Extract the [x, y] coordinate from the center of the cell holding the provided text.  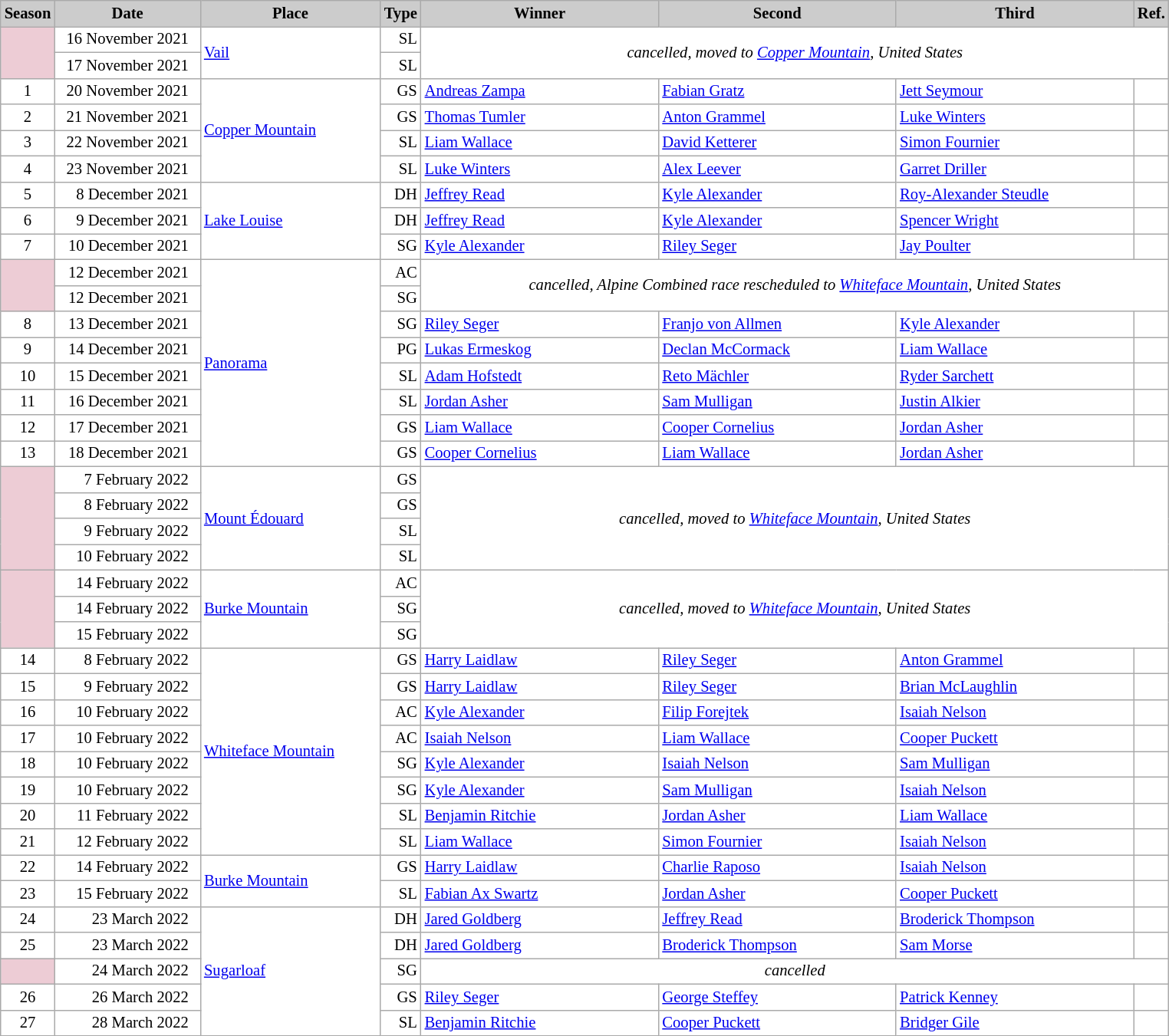
7 February 2022 [127, 479]
9 December 2021 [127, 220]
13 December 2021 [127, 324]
4 [28, 169]
6 [28, 220]
Date [127, 13]
Fabian Gratz [777, 91]
1 [28, 91]
24 March 2022 [127, 971]
Garret Driller [1015, 169]
Adam Hofstedt [540, 376]
15 December 2021 [127, 376]
Reto Mächler [777, 376]
cancelled, moved to Copper Mountain, United States [795, 52]
17 [28, 738]
Franjo von Allmen [777, 324]
3 [28, 143]
2 [28, 117]
16 [28, 712]
20 November 2021 [127, 91]
Andreas Zampa [540, 91]
13 [28, 453]
28 March 2022 [127, 1023]
Brian McLaughlin [1015, 686]
20 [28, 816]
24 [28, 919]
23 [28, 893]
18 December 2021 [127, 453]
Second [777, 13]
Justin Alkier [1015, 402]
Panorama [290, 363]
19 [28, 790]
15 [28, 686]
Season [28, 13]
27 [28, 1023]
Place [290, 13]
8 December 2021 [127, 195]
Type [400, 13]
21 [28, 841]
Declan McCormack [777, 350]
Mount Édouard [290, 518]
16 December 2021 [127, 402]
17 November 2021 [127, 65]
7 [28, 246]
9 [28, 350]
Roy-Alexander Steudle [1015, 195]
Bridger Gile [1015, 1023]
Ref. [1151, 13]
Copper Mountain [290, 130]
PG [400, 350]
12 February 2022 [127, 841]
18 [28, 764]
Jett Seymour [1015, 91]
Sugarloaf [290, 971]
21 November 2021 [127, 117]
22 November 2021 [127, 143]
Spencer Wright [1015, 220]
Alex Leever [777, 169]
11 February 2022 [127, 816]
George Steffey [777, 997]
cancelled [795, 971]
Patrick Kenney [1015, 997]
25 [28, 946]
Filip Forejtek [777, 712]
Third [1015, 13]
11 [28, 402]
26 March 2022 [127, 997]
8 [28, 324]
22 [28, 867]
16 November 2021 [127, 39]
Jay Poulter [1015, 246]
14 [28, 660]
14 December 2021 [127, 350]
Winner [540, 13]
26 [28, 997]
Vail [290, 52]
Charlie Raposo [777, 867]
5 [28, 195]
23 November 2021 [127, 169]
10 [28, 376]
17 December 2021 [127, 427]
cancelled, Alpine Combined race rescheduled to Whiteface Mountain, United States [795, 285]
12 [28, 427]
Whiteface Mountain [290, 751]
Lukas Ermeskog [540, 350]
David Ketterer [777, 143]
Lake Louise [290, 221]
Sam Morse [1015, 946]
Ryder Sarchett [1015, 376]
10 December 2021 [127, 246]
Thomas Tumler [540, 117]
Fabian Ax Swartz [540, 893]
